From the cell containing the given text, extract its center point as (x, y) coordinate. 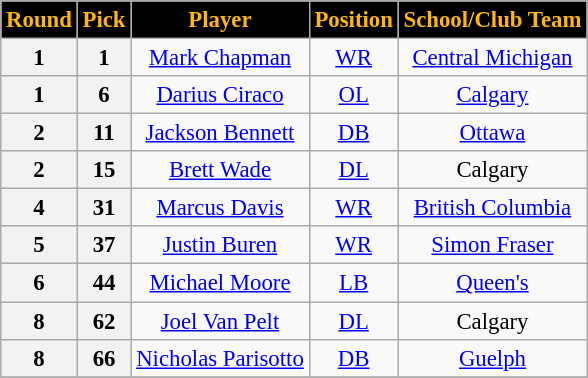
5 (39, 245)
15 (104, 170)
Michael Moore (220, 283)
British Columbia (492, 208)
44 (104, 283)
Joel Van Pelt (220, 321)
Nicholas Parisotto (220, 358)
Simon Fraser (492, 245)
Player (220, 20)
Pick (104, 20)
31 (104, 208)
School/Club Team (492, 20)
Ottawa (492, 133)
Jackson Bennett (220, 133)
Marcus Davis (220, 208)
11 (104, 133)
Brett Wade (220, 170)
Darius Ciraco (220, 95)
37 (104, 245)
62 (104, 321)
4 (39, 208)
66 (104, 358)
LB (354, 283)
Justin Buren (220, 245)
Guelph (492, 358)
Queen's (492, 283)
Round (39, 20)
Mark Chapman (220, 58)
Position (354, 20)
Central Michigan (492, 58)
OL (354, 95)
